Detect which cell encompasses the target text, then output its [x, y] center coordinate. 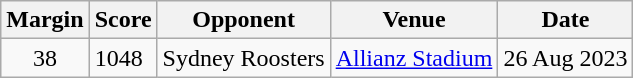
Venue [414, 20]
26 Aug 2023 [566, 58]
Sydney Roosters [244, 58]
38 [45, 58]
1048 [123, 58]
Margin [45, 20]
Allianz Stadium [414, 58]
Score [123, 20]
Opponent [244, 20]
Date [566, 20]
